Detect which cell encompasses the target text, then output its [X, Y] center coordinate. 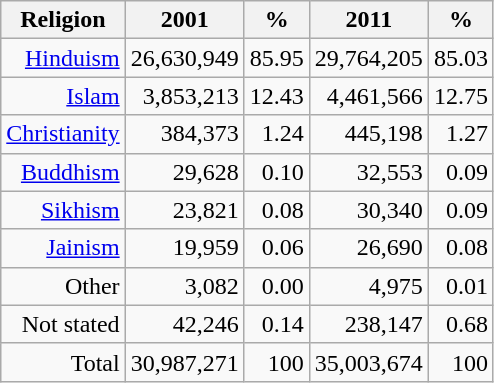
4,461,566 [368, 96]
Religion [63, 20]
Other [63, 286]
30,340 [368, 210]
19,959 [184, 248]
445,198 [368, 134]
1.27 [460, 134]
3,082 [184, 286]
0.00 [276, 286]
0.06 [276, 248]
0.01 [460, 286]
Islam [63, 96]
23,821 [184, 210]
4,975 [368, 286]
42,246 [184, 324]
Hinduism [63, 58]
3,853,213 [184, 96]
29,628 [184, 172]
384,373 [184, 134]
12.75 [460, 96]
29,764,205 [368, 58]
85.03 [460, 58]
238,147 [368, 324]
30,987,271 [184, 362]
32,553 [368, 172]
Sikhism [63, 210]
Christianity [63, 134]
Total [63, 362]
0.10 [276, 172]
2011 [368, 20]
26,690 [368, 248]
12.43 [276, 96]
85.95 [276, 58]
Jainism [63, 248]
0.68 [460, 324]
Not stated [63, 324]
0.14 [276, 324]
Buddhism [63, 172]
2001 [184, 20]
1.24 [276, 134]
26,630,949 [184, 58]
35,003,674 [368, 362]
